From the cell containing the given text, extract its center point as (X, Y) coordinate. 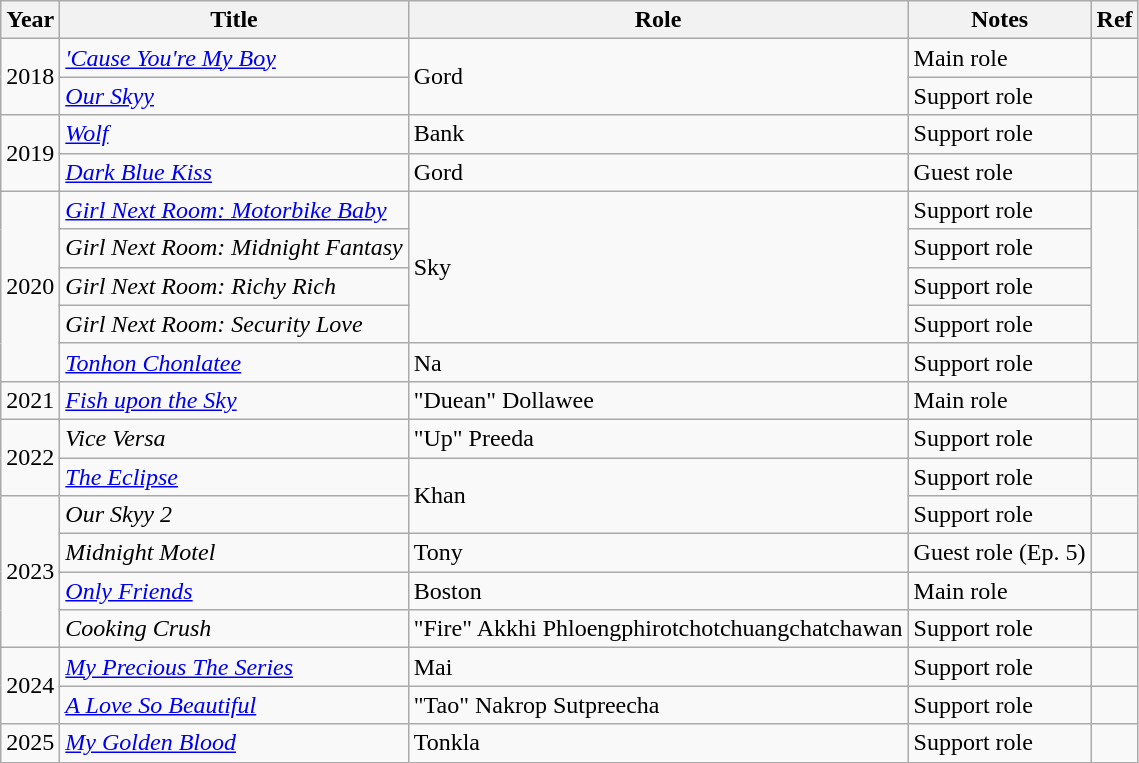
"Up" Preeda (658, 438)
Vice Versa (234, 438)
My Golden Blood (234, 743)
Cooking Crush (234, 629)
Bank (658, 134)
"Duean" Dollawee (658, 400)
Girl Next Room: Richy Rich (234, 286)
"Fire" Akkhi Phloengphirotchotchuangchatchawan (658, 629)
Na (658, 362)
Mai (658, 667)
Role (658, 20)
Our Skyy (234, 96)
2023 (30, 572)
Tonkla (658, 743)
My Precious The Series (234, 667)
Girl Next Room: Motorbike Baby (234, 210)
Fish upon the Sky (234, 400)
Guest role (Ep. 5) (1000, 553)
Midnight Motel (234, 553)
The Eclipse (234, 477)
2020 (30, 286)
Girl Next Room: Security Love (234, 324)
Notes (1000, 20)
2024 (30, 686)
2025 (30, 743)
Boston (658, 591)
Sky (658, 267)
Our Skyy 2 (234, 515)
Title (234, 20)
Tony (658, 553)
Guest role (1000, 172)
2021 (30, 400)
2019 (30, 153)
Ref (1114, 20)
'Cause You're My Boy (234, 58)
Khan (658, 496)
A Love So Beautiful (234, 705)
2022 (30, 457)
Dark Blue Kiss (234, 172)
Year (30, 20)
Tonhon Chonlatee (234, 362)
Wolf (234, 134)
"Tao" Nakrop Sutpreecha (658, 705)
Girl Next Room: Midnight Fantasy (234, 248)
Only Friends (234, 591)
2018 (30, 77)
